Locate the cell with the specified text and output its [X, Y] center coordinate. 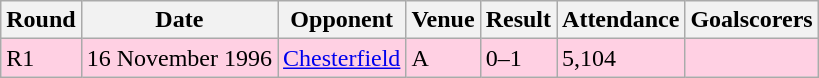
0–1 [518, 58]
Goalscorers [752, 20]
Venue [443, 20]
Result [518, 20]
Attendance [621, 20]
Opponent [342, 20]
Round [41, 20]
Chesterfield [342, 58]
R1 [41, 58]
5,104 [621, 58]
Date [179, 20]
16 November 1996 [179, 58]
A [443, 58]
